Capture the cell that displays the provided text and extract its (X, Y) central coordinate. 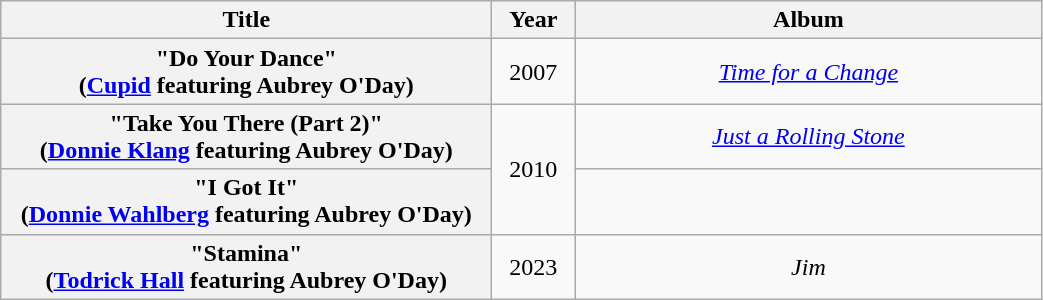
2007 (534, 72)
Title (246, 20)
"Take You There (Part 2)"(Donnie Klang featuring Aubrey O'Day) (246, 136)
Time for a Change (808, 72)
Just a Rolling Stone (808, 136)
Jim (808, 266)
"Do Your Dance"(Cupid featuring Aubrey O'Day) (246, 72)
Album (808, 20)
"Stamina"(Todrick Hall featuring Aubrey O'Day) (246, 266)
2023 (534, 266)
"I Got It"(Donnie Wahlberg featuring Aubrey O'Day) (246, 202)
2010 (534, 169)
Year (534, 20)
